Return (X, Y) of the center of cell containing provided text 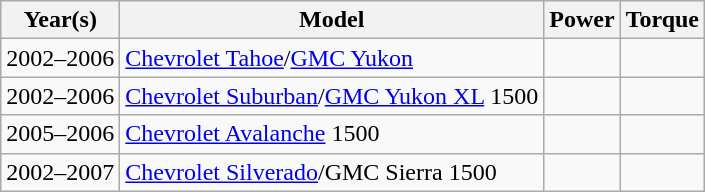
Torque (662, 20)
Chevrolet Avalanche 1500 (332, 134)
Power (582, 20)
Chevrolet Suburban/GMC Yukon XL 1500 (332, 96)
Model (332, 20)
Chevrolet Tahoe/GMC Yukon (332, 58)
2005–2006 (60, 134)
2002–2007 (60, 172)
Year(s) (60, 20)
Chevrolet Silverado/GMC Sierra 1500 (332, 172)
